Extract the (x, y) coordinate from the center of the cell holding the provided text.  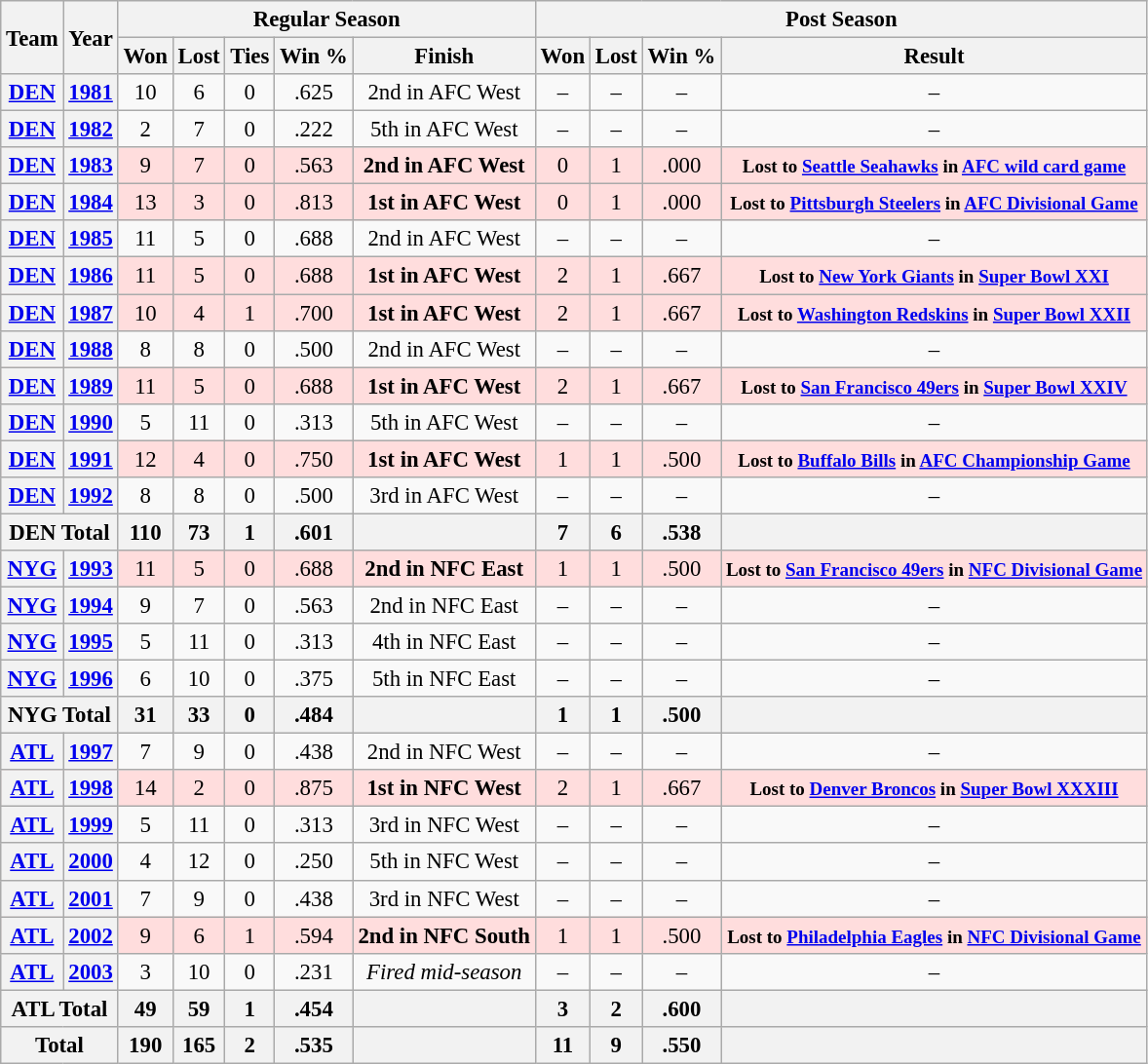
2nd in NFC South (444, 935)
59 (199, 1008)
5th in NFC East (444, 679)
31 (145, 715)
1990 (91, 422)
1991 (91, 459)
190 (145, 1045)
1998 (91, 788)
ATL Total (59, 1008)
2000 (91, 862)
Lost to Buffalo Bills in AFC Championship Game (935, 459)
.875 (314, 788)
NYG Total (59, 715)
33 (199, 715)
Lost to New York Giants in Super Bowl XXI (935, 276)
Regular Season (326, 19)
1988 (91, 349)
Result (935, 57)
49 (145, 1008)
.600 (681, 1008)
.231 (314, 971)
1987 (91, 313)
2nd in NFC West (444, 752)
1999 (91, 825)
.375 (314, 679)
Fired mid-season (444, 971)
1995 (91, 642)
Finish (444, 57)
1982 (91, 130)
5th in NFC West (444, 862)
13 (145, 203)
Lost to Washington Redskins in Super Bowl XXII (935, 313)
.538 (681, 532)
Year (91, 37)
1989 (91, 386)
.484 (314, 715)
.625 (314, 93)
1983 (91, 166)
1994 (91, 605)
.813 (314, 203)
DEN Total (59, 532)
1993 (91, 569)
.750 (314, 459)
Lost to Pittsburgh Steelers in AFC Divisional Game (935, 203)
Post Season (841, 19)
2003 (91, 971)
.454 (314, 1008)
14 (145, 788)
1997 (91, 752)
Lost to Seattle Seahawks in AFC wild card game (935, 166)
.222 (314, 130)
.700 (314, 313)
Lost to Philadelphia Eagles in NFC Divisional Game (935, 935)
Lost to Denver Broncos in Super Bowl XXXIII (935, 788)
1st in NFC West (444, 788)
Ties (249, 57)
Lost to San Francisco 49ers in NFC Divisional Game (935, 569)
1981 (91, 93)
.601 (314, 532)
Team (32, 37)
Lost to San Francisco 49ers in Super Bowl XXIV (935, 386)
2002 (91, 935)
1985 (91, 239)
165 (199, 1045)
.550 (681, 1045)
110 (145, 532)
1996 (91, 679)
4th in NFC East (444, 642)
Total (59, 1045)
.594 (314, 935)
.250 (314, 862)
1986 (91, 276)
.535 (314, 1045)
1992 (91, 496)
1984 (91, 203)
2001 (91, 898)
3rd in AFC West (444, 496)
73 (199, 532)
